Find where the given text appears and provide that cell's center as [x, y] coordinate. 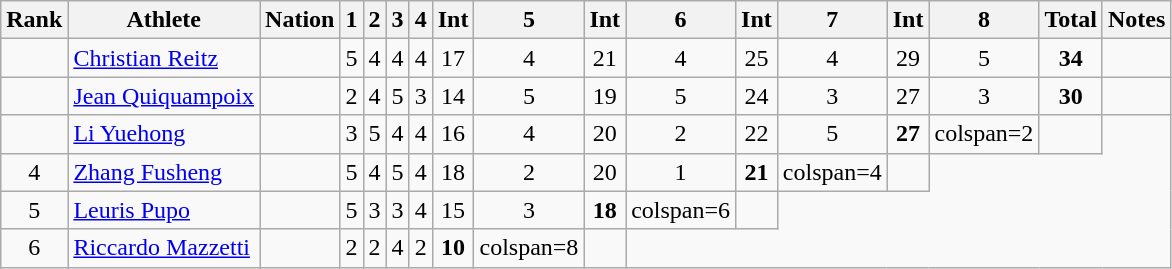
colspan=4 [832, 172]
22 [757, 134]
colspan=2 [984, 134]
10 [453, 248]
Athlete [164, 20]
29 [908, 58]
Zhang Fusheng [164, 172]
Notes [1136, 20]
Li Yuehong [164, 134]
Leuris Pupo [164, 210]
19 [605, 96]
17 [453, 58]
30 [1071, 96]
15 [453, 210]
25 [757, 58]
8 [984, 20]
Rank [34, 20]
Total [1071, 20]
7 [832, 20]
colspan=6 [681, 210]
Christian Reitz [164, 58]
Nation [300, 20]
34 [1071, 58]
16 [453, 134]
Riccardo Mazzetti [164, 248]
24 [757, 96]
14 [453, 96]
Jean Quiquampoix [164, 96]
colspan=8 [529, 248]
